Search for the cell housing the specified text and yield its [X, Y] center coordinate. 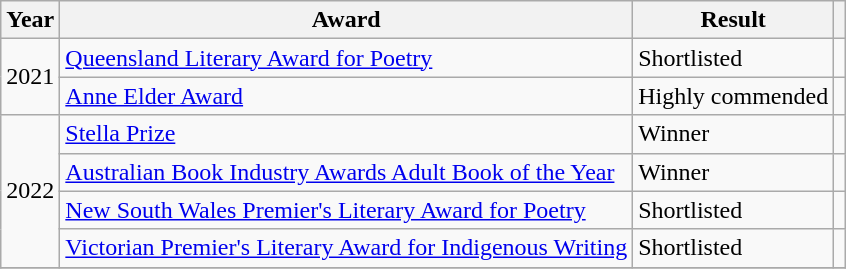
Victorian Premier's Literary Award for Indigenous Writing [346, 248]
2022 [30, 191]
Anne Elder Award [346, 96]
Stella Prize [346, 134]
Queensland Literary Award for Poetry [346, 58]
Result [734, 20]
Australian Book Industry Awards Adult Book of the Year [346, 172]
New South Wales Premier's Literary Award for Poetry [346, 210]
Highly commended [734, 96]
2021 [30, 77]
Award [346, 20]
Year [30, 20]
